Pinpoint the cell where the given text exists, returning its [x, y] midpoint coordinate. 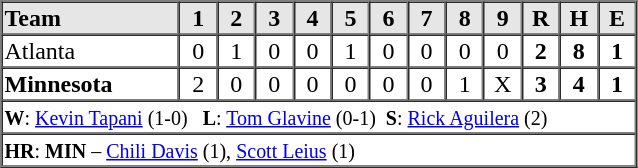
HR: MIN – Chili Davis (1), Scott Leius (1) [319, 150]
9 [503, 18]
7 [427, 18]
X [503, 84]
H [579, 18]
Team [91, 18]
5 [350, 18]
Atlanta [91, 50]
W: Kevin Tapani (1-0) L: Tom Glavine (0-1) S: Rick Aguilera (2) [319, 116]
Minnesota [91, 84]
6 [388, 18]
E [617, 18]
R [541, 18]
